For the text-containing cell, return its midpoint in (X, Y) coordinate format. 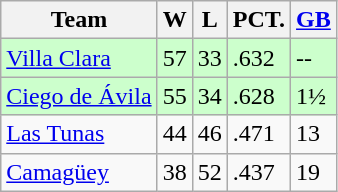
Las Tunas (79, 134)
-- (314, 58)
44 (174, 134)
19 (314, 172)
1½ (314, 96)
52 (210, 172)
38 (174, 172)
.471 (258, 134)
13 (314, 134)
Team (79, 20)
L (210, 20)
Camagüey (79, 172)
33 (210, 58)
.437 (258, 172)
.628 (258, 96)
55 (174, 96)
W (174, 20)
.632 (258, 58)
Ciego de Ávila (79, 96)
57 (174, 58)
46 (210, 134)
GB (314, 20)
Villa Clara (79, 58)
PCT. (258, 20)
34 (210, 96)
